Return [x, y] of the center of cell containing provided text 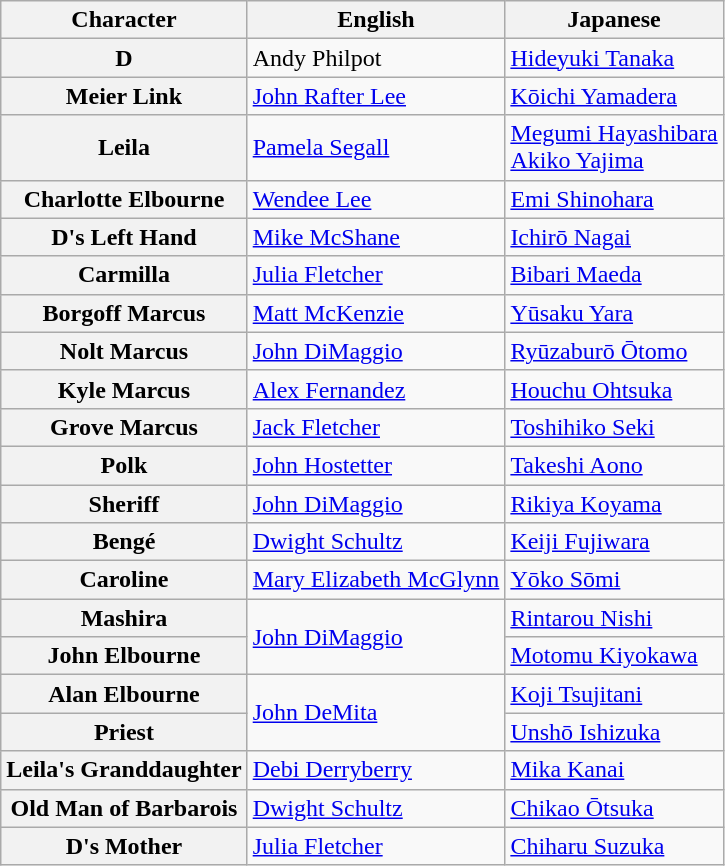
D's Left Hand [124, 237]
John Rafter Lee [376, 96]
Pamela Segall [376, 148]
Ichirō Nagai [614, 237]
John DeMita [376, 713]
Charlotte Elbourne [124, 199]
Bibari Maeda [614, 275]
Leila [124, 148]
Motomu Kiyokawa [614, 656]
Alex Fernandez [376, 389]
Ryūzaburō Ōtomo [614, 351]
Mika Kanai [614, 770]
Emi Shinohara [614, 199]
Sheriff [124, 503]
Debi Derryberry [376, 770]
Hideyuki Tanaka [614, 58]
Mike McShane [376, 237]
English [376, 20]
Rikiya Koyama [614, 503]
Rintarou Nishi [614, 618]
Jack Fletcher [376, 427]
Mary Elizabeth McGlynn [376, 580]
Takeshi Aono [614, 465]
Alan Elbourne [124, 694]
Caroline [124, 580]
Borgoff Marcus [124, 313]
Toshihiko Seki [614, 427]
Chikao Ōtsuka [614, 808]
Carmilla [124, 275]
Meier Link [124, 96]
Grove Marcus [124, 427]
Kōichi Yamadera [614, 96]
Wendee Lee [376, 199]
Keiji Fujiwara [614, 542]
John Hostetter [376, 465]
Nolt Marcus [124, 351]
Mashira [124, 618]
Yūsaku Yara [614, 313]
Koji Tsujitani [614, 694]
Unshō Ishizuka [614, 732]
Yōko Sōmi [614, 580]
Polk [124, 465]
Kyle Marcus [124, 389]
Priest [124, 732]
Megumi HayashibaraAkiko Yajima [614, 148]
Leila's Granddaughter [124, 770]
Houchu Ohtsuka [614, 389]
Character [124, 20]
Old Man of Barbarois [124, 808]
Matt McKenzie [376, 313]
Japanese [614, 20]
D [124, 58]
D's Mother [124, 846]
John Elbourne [124, 656]
Andy Philpot [376, 58]
Chiharu Suzuka [614, 846]
Bengé [124, 542]
